For the text-containing cell, return its midpoint in (X, Y) coordinate format. 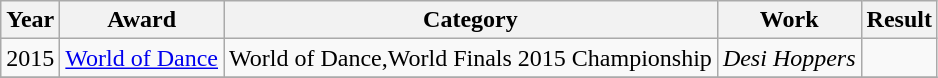
2015 (30, 58)
World of Dance,World Finals 2015 Championship (471, 58)
Work (789, 20)
World of Dance (142, 58)
Desi Hoppers (789, 58)
Category (471, 20)
Year (30, 20)
Result (899, 20)
Award (142, 20)
